Output the (x, y) coordinate of the center of the cell containing the given text.  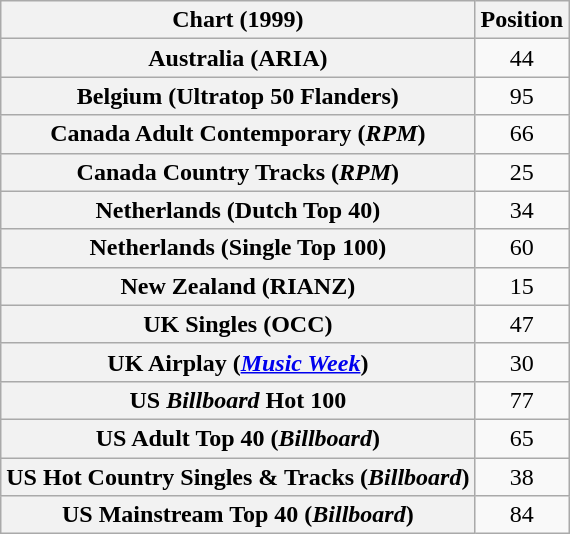
US Billboard Hot 100 (238, 400)
84 (522, 515)
Chart (1999) (238, 20)
65 (522, 438)
UK Airplay (Music Week) (238, 362)
US Adult Top 40 (Billboard) (238, 438)
Netherlands (Dutch Top 40) (238, 210)
15 (522, 286)
Canada Country Tracks (RPM) (238, 172)
30 (522, 362)
New Zealand (RIANZ) (238, 286)
95 (522, 96)
38 (522, 477)
Belgium (Ultratop 50 Flanders) (238, 96)
25 (522, 172)
UK Singles (OCC) (238, 324)
77 (522, 400)
Position (522, 20)
Netherlands (Single Top 100) (238, 248)
US Hot Country Singles & Tracks (Billboard) (238, 477)
34 (522, 210)
66 (522, 134)
44 (522, 58)
US Mainstream Top 40 (Billboard) (238, 515)
Australia (ARIA) (238, 58)
60 (522, 248)
Canada Adult Contemporary (RPM) (238, 134)
47 (522, 324)
